Locate the cell with the specified text and output its [x, y] center coordinate. 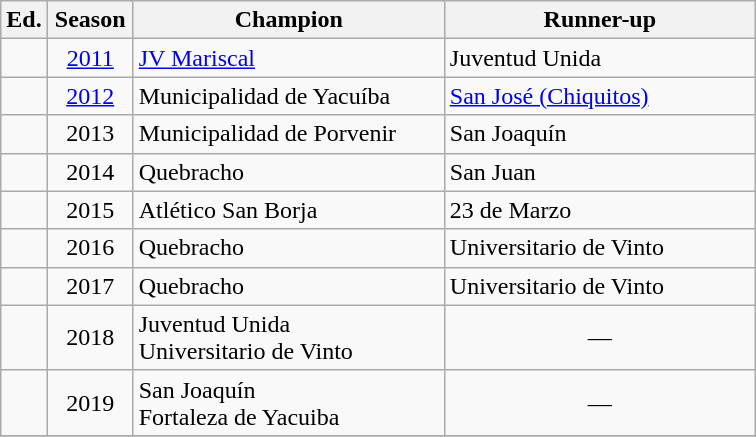
2018 [90, 338]
2014 [90, 172]
Municipalidad de Porvenir [288, 134]
23 de Marzo [600, 210]
Champion [288, 20]
2017 [90, 286]
2011 [90, 58]
2019 [90, 402]
San José (Chiquitos) [600, 96]
Juventud Unida [600, 58]
2012 [90, 96]
Ed. [24, 20]
San Joaquín [600, 134]
2015 [90, 210]
Municipalidad de Yacuíba [288, 96]
San JoaquínFortaleza de Yacuiba [288, 402]
Atlético San Borja [288, 210]
2013 [90, 134]
Season [90, 20]
Runner-up [600, 20]
2016 [90, 248]
JV Mariscal [288, 58]
Juventud UnidaUniversitario de Vinto [288, 338]
San Juan [600, 172]
